Pinpoint the cell where the given text exists, returning its (X, Y) midpoint coordinate. 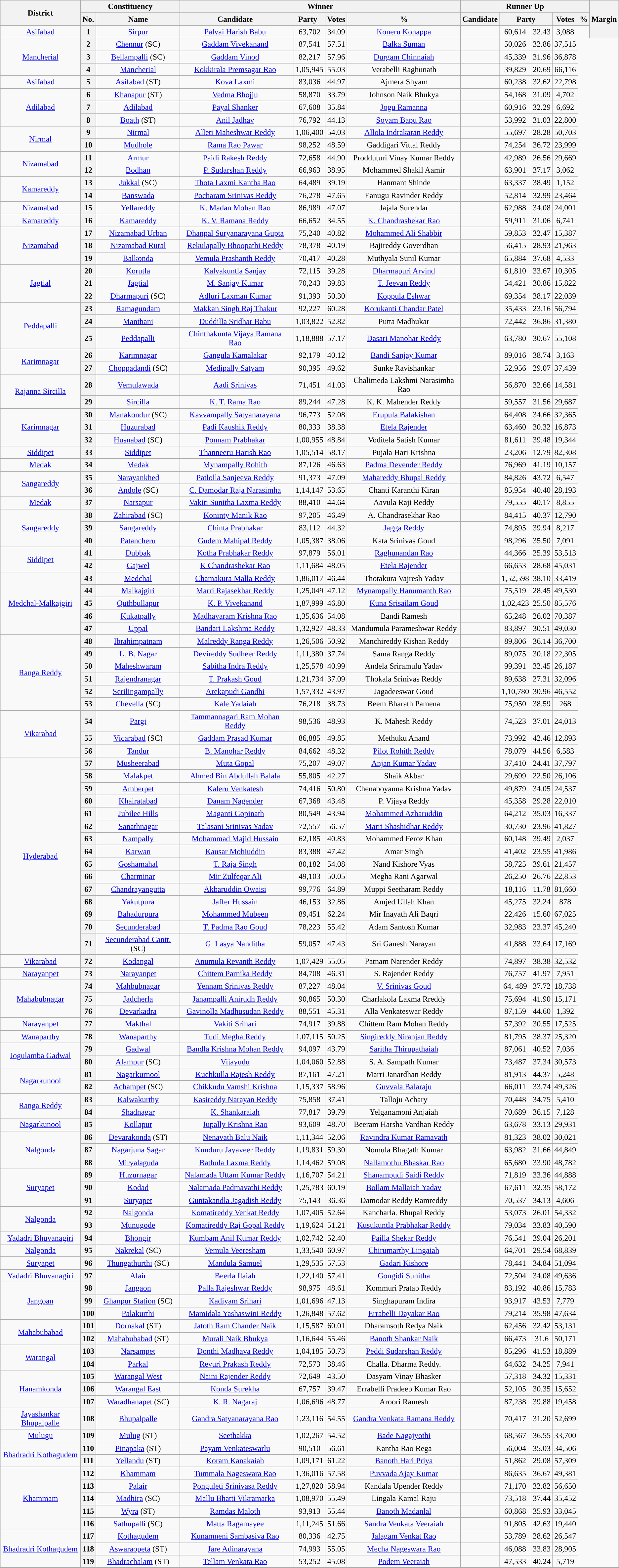
Achampet (SC) (138, 1087)
12,790 (565, 515)
Dornakal (ST) (138, 1326)
Kollapur (138, 1125)
37,797 (565, 763)
1,52,598 (515, 578)
Manakondur (SC) (138, 415)
90,510 (309, 1448)
Mandumula Parameshwar Reddy (404, 629)
70,243 (309, 283)
41.90 (542, 999)
41 (88, 553)
66,116 (565, 69)
1,01,696 (309, 1301)
32.35 (542, 1187)
Jagga Reddy (404, 528)
Andela Sriramulu Yadav (404, 666)
Chamakura Malla Reddy (235, 578)
Thota Laxmi Kantha Rao (235, 183)
45,275 (515, 902)
1,07,115 (309, 1037)
Name (138, 19)
57.53 (336, 1263)
48.32 (336, 751)
12,893 (565, 738)
Kuchkulla Rajesh Reddy (235, 1074)
33.13 (542, 1125)
24.41 (542, 763)
12 (88, 170)
50.25 (336, 1037)
40.24 (542, 1561)
Margin (604, 19)
Chittem Parnika Reddy (235, 973)
Beerla Ilaiah (235, 1276)
21 (88, 283)
Komatireddy Raj Gopal Reddy (235, 1225)
67,757 (309, 1389)
K Chandrashekar Rao (235, 565)
Yellandu (ST) (138, 1461)
Gavinolla Madhusudan Reddy (235, 1011)
6 (88, 95)
54,421 (515, 283)
37 (88, 503)
7 (88, 107)
Nizamabad Rural (138, 246)
3 (88, 57)
39 (88, 528)
36.72 (542, 145)
92,179 (309, 355)
Uppal (138, 629)
1,06,696 (309, 1402)
39.19 (336, 183)
Ramagundam (138, 309)
38 (88, 515)
83,388 (309, 851)
45,240 (565, 927)
Mohammed Azharuddin (404, 814)
73 (88, 973)
7,128 (565, 1112)
Waradhanapet (SC) (138, 1402)
67,608 (309, 107)
No. (88, 19)
45,358 (515, 801)
59.08 (336, 1162)
Erupula Balakishan (404, 415)
49,103 (309, 877)
37.68 (542, 258)
73,992 (515, 738)
Gadari Kishore (404, 1263)
71,451 (309, 385)
Lingala Kamal Raju (404, 1499)
Sri Ganesh Narayan (404, 944)
1,25,049 (309, 591)
Musheerabad (138, 763)
9 (88, 132)
33.67 (542, 271)
Gudem Mahipal Reddy (235, 540)
66,963 (309, 170)
80,549 (309, 814)
82,308 (565, 452)
Chittem Ram Mohan Reddy (404, 1024)
Chinthakunta Vijaya Ramana Rao (235, 338)
83,192 (515, 1288)
38.49 (542, 183)
54.55 (336, 1419)
Vemula Prashanth Reddy (235, 258)
25.50 (542, 603)
Challa. Dharma Reddy. (404, 1364)
34.25 (542, 1364)
Sircilla (138, 402)
48.04 (336, 986)
Malkajgiri (138, 591)
Naini Rajender Reddy (235, 1376)
Pailla Shekar Reddy (404, 1238)
92 (88, 1213)
Koninty Manik Rao (235, 515)
Choppadandi (SC) (138, 368)
37.09 (336, 679)
70 (88, 927)
60.97 (336, 1251)
Narsampet (138, 1351)
Kancharla. Bhupal Reddy (404, 1213)
Jogu Ramanna (404, 107)
34.84 (542, 1263)
Vakiti Sunitha Laxma Reddy (235, 503)
51,862 (515, 1461)
Rajanna Sircilla (40, 392)
38.06 (336, 540)
31 (88, 427)
60 (88, 801)
116 (88, 1524)
52.06 (336, 1137)
77 (88, 1024)
61,810 (515, 271)
Bodhan (138, 170)
1,00,955 (309, 440)
72,442 (515, 321)
Bajireddy Goverdhan (404, 246)
30.96 (542, 691)
95 (88, 1251)
89,451 (309, 914)
1,04,060 (309, 1062)
32.66 (542, 385)
K. T. Rama Rao (235, 402)
1,07,405 (309, 1213)
G. Lasya Nanditha (235, 944)
62,456 (515, 1326)
Armur (138, 158)
38.59 (542, 704)
83,036 (309, 82)
75,694 (515, 999)
1,23,116 (309, 1419)
29.28 (542, 801)
Asifabad (ST) (138, 82)
48.61 (336, 1288)
44.64 (336, 503)
47 (88, 629)
91,393 (309, 296)
Putta Madhukar (404, 321)
22,039 (565, 296)
37,439 (565, 368)
118 (88, 1549)
17,525 (565, 1024)
42.27 (336, 776)
101 (88, 1326)
91 (88, 1200)
72,658 (309, 158)
4,606 (565, 1200)
Padi Kaushik Reddy (235, 427)
20.69 (542, 69)
60.19 (336, 1187)
108 (88, 1419)
32.99 (542, 195)
43 (88, 578)
Medipally Satyam (235, 368)
Nalamada Padmavathi Reddy (235, 1187)
Chikkudu Vamshi Krishna (235, 1087)
102 (88, 1339)
37,410 (515, 763)
1,08,970 (309, 1499)
30.55 (542, 1024)
7,941 (565, 1364)
C. Damodar Raja Narasimha (235, 490)
63,982 (515, 1150)
78 (88, 1037)
99,776 (309, 889)
Goshamahal (138, 864)
103 (88, 1351)
33,700 (565, 1436)
Chandrayangutta (138, 889)
7,951 (565, 973)
19,440 (565, 1524)
74,523 (515, 721)
Mahabubabad (40, 1332)
53.65 (336, 490)
111 (88, 1461)
Devarkadra (138, 1011)
55.42 (336, 927)
Chevella (SC) (138, 704)
84 (88, 1112)
13 (88, 183)
Kodangal (138, 961)
78,441 (515, 1263)
55,805 (309, 776)
44.13 (336, 120)
Marri Rajasekhar Reddy (235, 591)
28.45 (542, 591)
32.47 (542, 233)
Bandi Sanjay Kumar (404, 355)
1,36,016 (309, 1473)
78,223 (309, 927)
Talloju Achary (404, 1099)
23.16 (542, 309)
51 (88, 679)
Balka Suman (404, 44)
15,822 (565, 283)
Mamidala Yashaswini Reddy (235, 1313)
Jangaon (138, 1288)
Mohammed Ali Shabbir (404, 233)
1,25,578 (309, 666)
Dhanpal Suryanarayana Gupta (235, 233)
31.96 (542, 57)
Medchal (138, 578)
Palair (138, 1486)
Dubbak (138, 553)
15.60 (542, 914)
59 (88, 789)
10 (88, 145)
1,19,624 (309, 1225)
1,14,147 (309, 490)
1,87,999 (309, 603)
40.99 (336, 666)
23 (88, 309)
Mudhole (138, 145)
52.08 (336, 415)
Marri Janardhan Reddy (404, 1074)
40.28 (336, 258)
Maganti Gopinath (235, 814)
Kaleru Venkatesh (235, 789)
45,339 (515, 57)
59,057 (309, 944)
Vijayudu (235, 1062)
Serilingampally (138, 691)
Kavvampally Satyanarayana (235, 415)
38.74 (542, 355)
Nagarjuna Sagar (138, 1150)
40.52 (542, 1049)
40 (88, 540)
52.88 (336, 1062)
91,373 (309, 477)
Husnabad (SC) (138, 440)
Koram Kanakaiah (235, 1461)
Payal Shanker (235, 107)
1,04,185 (309, 1351)
18,738 (565, 986)
Singhapuram Indira (404, 1301)
1,02,742 (309, 1238)
54.52 (336, 1436)
Banoth Shankar Naik (404, 1339)
93,609 (309, 1125)
60,148 (515, 839)
Janampalli Anirudh Reddy (235, 999)
64,632 (515, 1364)
Nomula Bhagath Kumar (404, 1150)
30.35 (542, 1389)
53,252 (309, 1561)
Gandra Venkata Ramana Reddy (404, 1419)
57.41 (336, 1276)
56.57 (336, 826)
20 (88, 271)
Mecha Nageswara Rao (404, 1549)
99 (88, 1301)
35.50 (542, 540)
49.07 (336, 763)
Gajwel (138, 565)
25.39 (542, 553)
56,870 (515, 385)
Manchireddy Kishan Reddy (404, 641)
1,392 (565, 1011)
Makkan Singh Raj Thakur (235, 309)
Jupally Krishna Rao (235, 1125)
74,897 (515, 961)
34.55 (336, 221)
8,855 (565, 503)
114 (88, 1499)
104 (88, 1364)
Patnam Narender Reddy (404, 961)
1,16,707 (309, 1175)
Mynampally Hanumanth Rao (404, 591)
72,115 (309, 271)
72,557 (309, 826)
Bandla Krishna Mohan Reddy (235, 1049)
35 (88, 477)
40.40 (542, 490)
30.67 (542, 338)
47.21 (336, 1074)
79,034 (515, 1225)
64.89 (336, 889)
Ponguleti Srinivasa Reddy (235, 1486)
26 (88, 355)
44.37 (542, 1074)
97,205 (309, 515)
32,096 (565, 679)
70,537 (515, 1200)
80 (88, 1062)
75,858 (309, 1099)
12.79 (542, 452)
51.21 (336, 1225)
Ravindra Kumar Ramavath (404, 1137)
29,699 (515, 776)
Guntakandla Jagadish Reddy (235, 1200)
Vakiti Srihari (235, 1024)
Yelganamoni Anjaiah (404, 1112)
57 (88, 763)
29,669 (565, 158)
98,252 (309, 145)
84,415 (515, 515)
24 (88, 321)
57.51 (336, 44)
Kata Srinivas Goud (404, 540)
15,387 (565, 233)
17,169 (565, 944)
87,126 (309, 465)
Anil Jadhav (235, 120)
55,108 (565, 338)
Yennam Srinivas Reddy (235, 986)
21,457 (565, 864)
37.17 (542, 170)
Komatireddy Venkat Reddy (235, 1213)
K. Shankaraiah (235, 1112)
31.06 (542, 221)
39.83 (336, 283)
47.42 (336, 851)
60.28 (336, 309)
30.18 (542, 654)
87,541 (309, 44)
84,662 (309, 751)
43.53 (542, 1301)
1,25,783 (309, 1187)
Pinapaka (ST) (138, 1448)
66,652 (309, 221)
Ramdas Maloth (235, 1511)
79 (88, 1049)
85,296 (515, 1351)
67,025 (565, 914)
Kodad (138, 1187)
57,309 (565, 1461)
Donthi Madhava Reddy (235, 1351)
Kommuri Pratap Reddy (404, 1288)
87 (88, 1150)
54,332 (565, 1213)
1,27,820 (309, 1486)
25,320 (565, 1037)
86,885 (309, 738)
15,171 (565, 999)
87,238 (515, 1402)
49.62 (336, 368)
37.41 (336, 1099)
31.6 (542, 1339)
36.15 (542, 1112)
32,365 (565, 415)
70,448 (515, 1099)
65,680 (515, 1162)
68,839 (565, 1251)
Dasari Manohar Reddy (404, 338)
Andole (SC) (138, 490)
8,217 (565, 528)
59,911 (515, 221)
67 (88, 889)
67,611 (515, 1187)
Mulug (ST) (138, 1436)
39.48 (542, 440)
Bathula Laxma Reddy (235, 1162)
Rama Rao Pawar (235, 145)
52 (88, 691)
1,11,344 (309, 1137)
Sandra Venkata Veeraiah (404, 1524)
14 (88, 195)
32.45 (542, 666)
58 (88, 776)
Nalamada Uttam Kumar Reddy (235, 1175)
39,829 (515, 69)
80,336 (309, 1536)
Raghunandan Rao (404, 553)
17 (88, 233)
32.24 (542, 902)
30,730 (515, 826)
1,15,337 (309, 1087)
Korukanti Chandar Patel (404, 309)
Tammannagari Ram Mohan Reddy (235, 721)
7,779 (565, 1301)
Rekulapally Bhoopathi Reddy (235, 246)
K. K. Mahender Reddy (404, 402)
1,11,245 (309, 1524)
Mahabubabad (ST) (138, 1339)
Karwan (138, 851)
Charlakola Laxma Rreddy (404, 999)
85,576 (565, 603)
72,649 (309, 1376)
35.98 (542, 1313)
1,21,734 (309, 679)
T. Prakash Goud (235, 679)
24,013 (565, 721)
Bade Nagajyothi (404, 1436)
41,827 (565, 826)
60,614 (515, 32)
Jogulamba Gadwal (40, 1055)
62,988 (515, 208)
64, 489 (515, 986)
52.64 (336, 1213)
63,460 (515, 427)
75,950 (515, 704)
Kukatpally (138, 616)
3,088 (565, 32)
83,897 (515, 629)
Tummala Nageswara Rao (235, 1473)
109 (88, 1436)
Sama Ranga Reddy (404, 654)
Vemula Veeresham (235, 1251)
24,537 (565, 789)
Malreddy Ranga Reddy (235, 641)
35.84 (336, 107)
110 (88, 1448)
3,163 (565, 355)
6,547 (565, 477)
Jalagam Venkat Rao (404, 1536)
Bhongir (138, 1238)
Adluri Laxman Kumar (235, 296)
Nallamothu Bhaskar Rao (404, 1162)
Yakutpura (138, 902)
K. Chandrashekar Rao (404, 221)
41.97 (542, 973)
Secunderabad Cantt. (SC) (138, 944)
55.44 (336, 1511)
42.75 (336, 1536)
23.96 (542, 826)
29.08 (542, 1461)
68 (88, 902)
District (40, 13)
35,452 (565, 1499)
Mynampally Rohith (235, 465)
62.24 (336, 914)
1,06,400 (309, 132)
34,506 (565, 1448)
38.02 (542, 1137)
Sabitha Indra Reddy (235, 666)
Revuri Prakash Reddy (235, 1364)
93,913 (309, 1511)
24,001 (565, 208)
T. Padma Rao Goud (235, 927)
31,380 (565, 321)
Dharamsoth Redya Naik (404, 1326)
58.96 (336, 1087)
40.12 (336, 355)
28,905 (565, 1549)
Jajala Surendar (404, 208)
32.43 (542, 32)
54.21 (336, 1175)
Pargi (138, 721)
22,800 (565, 120)
Matta Ragamayee (235, 1524)
39.94 (542, 528)
54 (88, 721)
46,088 (515, 1549)
76,278 (309, 195)
Banoth Madanlal (404, 1511)
Duddilla Sridhar Babu (235, 321)
Maheshwaram (138, 666)
Aroori Ramesh (404, 1402)
15,652 (565, 1389)
69 (88, 914)
Damodar Reddy Ramreddy (404, 1200)
37.72 (542, 986)
Banoth Hari Priya (404, 1461)
Gaddam Prasad Kumar (235, 738)
26,547 (565, 1536)
26.02 (542, 616)
S. Rajender Reddy (404, 973)
Jubilee Hills (138, 814)
34.13 (542, 1200)
56,415 (515, 246)
47.28 (336, 402)
46.63 (336, 465)
86,635 (515, 1473)
89,016 (515, 355)
66,473 (515, 1339)
Sanathnagar (138, 826)
30,573 (565, 1062)
55,697 (515, 132)
Bandi Ramesh (404, 616)
71,170 (515, 1486)
1,32,927 (309, 629)
23.37 (542, 927)
Gaddam Vinod (235, 57)
52.40 (336, 1238)
97 (88, 1276)
46,153 (309, 902)
Vedma Bhojju (235, 95)
36,700 (565, 641)
57,392 (515, 1024)
Jatoth Ram Chander Naik (235, 1326)
22,426 (515, 914)
40,590 (565, 1225)
P. Sudarshan Reddy (235, 170)
Korutla (138, 271)
Konda Surekha (235, 1389)
Thokala Srinivas Reddy (404, 679)
Alair (138, 1276)
44,366 (515, 553)
Durgam Chinnaiah (404, 57)
Mohammad Majid Hussain (235, 839)
57.17 (336, 338)
30.86 (542, 283)
55.49 (336, 1499)
65,884 (515, 258)
48.93 (336, 721)
Shaik Akbar (404, 776)
34 (88, 465)
23,464 (565, 195)
64,489 (309, 183)
41,888 (515, 944)
1,05,945 (309, 69)
37.74 (336, 654)
Arekapudi Gandhi (235, 691)
75,207 (309, 763)
54,168 (515, 95)
Nakrekal (SC) (138, 1251)
Soyam Bapu Rao (404, 120)
91,805 (515, 1524)
1,29,535 (309, 1263)
Anjan Kumar Yadav (404, 763)
1,05,514 (309, 452)
93 (88, 1225)
Devireddy Sudheer Reddy (235, 654)
T. Jeevan Reddy (404, 283)
45.08 (336, 1561)
47,533 (515, 1561)
43.72 (542, 477)
43.97 (336, 691)
81,611 (515, 440)
29,687 (565, 402)
86,989 (309, 208)
81,660 (565, 889)
14,581 (565, 385)
22,010 (565, 801)
33 (88, 452)
42.46 (542, 738)
22 (88, 296)
Mir Zulfeqar Ali (235, 877)
15,331 (565, 1376)
Payam Venkateswarlu (235, 1448)
40.83 (336, 839)
30 (88, 415)
32,983 (515, 927)
53,073 (515, 1213)
22,853 (565, 877)
6,583 (565, 751)
107 (88, 1402)
Narsapur (138, 503)
Mohammed Shakil Aamir (404, 170)
74 (88, 986)
Jaffer Hussain (235, 902)
Banswada (138, 195)
23,999 (565, 145)
98,536 (309, 721)
28.68 (542, 565)
Kova Laxmi (235, 82)
105 (88, 1376)
90 (88, 1187)
33.64 (542, 944)
Kothagudem (138, 1536)
54.03 (336, 132)
1,09,171 (309, 1461)
Paidi Rakesh Reddy (235, 158)
37.44 (542, 1499)
56,650 (565, 1486)
11 (88, 158)
58.94 (336, 1486)
79,214 (515, 1313)
74,416 (309, 789)
41.19 (542, 465)
94 (88, 1238)
88,410 (309, 503)
Kunduru Jayaveer Reddy (235, 1150)
38.95 (336, 170)
49,326 (565, 1087)
1,86,017 (309, 578)
Aadi Srinivas (235, 385)
38.10 (542, 578)
Aavula Raji Reddy (404, 503)
47,634 (565, 1313)
26,201 (565, 1238)
Methuku Anand (404, 738)
44.90 (336, 158)
89,638 (515, 679)
23.55 (542, 851)
35.93 (542, 1511)
Guvvala Balaraju (404, 1087)
1,10,780 (515, 691)
88,551 (309, 1011)
75,240 (309, 233)
36.14 (542, 641)
Kandala Upender Reddy (404, 1486)
K. Madan Mohan Rao (235, 208)
Akbaruddin Owaisi (235, 889)
K. R. Nagaraj (235, 1402)
46.49 (336, 515)
32 (88, 440)
36.55 (542, 1436)
63,780 (515, 338)
81,913 (515, 1074)
10,305 (565, 271)
33.36 (542, 1175)
74,254 (515, 145)
Kunamneni Sambasiva Rao (235, 1536)
89,806 (515, 641)
Anumula Revanth Reddy (235, 961)
Chennur (SC) (138, 44)
70,387 (565, 616)
72 (88, 961)
68,567 (515, 1436)
Ajmera Shyam (404, 82)
33,419 (565, 578)
Nizamabad Urban (138, 233)
63 (88, 839)
49,530 (565, 591)
V. Srinivas Goud (404, 986)
Jadcherla (138, 999)
50 (88, 666)
74,993 (309, 1549)
Muthyala Sunil Kumar (404, 258)
84,826 (515, 477)
96 (88, 1263)
Seethakka (235, 1436)
56.61 (336, 1448)
37.01 (542, 721)
22.50 (542, 776)
117 (88, 1536)
5,248 (565, 1074)
A. Chandrasekhar Rao (404, 515)
16,337 (565, 814)
34.05 (542, 789)
115 (88, 1511)
Pilot Rohith Reddy (404, 751)
31.03 (542, 120)
75 (88, 999)
40.37 (542, 515)
Ghanpur Station (SC) (138, 1301)
48 (88, 641)
73,487 (515, 1062)
2,037 (565, 839)
Warangal West (138, 1376)
51.66 (336, 1524)
Prodduturi Vinay Kumar Reddy (404, 158)
57.96 (336, 57)
Muta Gopal (235, 763)
90,865 (309, 999)
70,689 (515, 1112)
Chirumarthy Lingaiah (404, 1251)
7,036 (565, 1049)
39.49 (542, 839)
87,227 (309, 986)
Koneru Konappa (404, 32)
Winner (320, 7)
Hanamkonda (40, 1389)
Gongidi Sunitha (404, 1276)
55.46 (336, 1339)
Pocharam Srinivas Reddy (235, 195)
Voditela Satish Kumar (404, 440)
Tudi Megha Reddy (235, 1037)
48.59 (336, 145)
Padma Devender Reddy (404, 465)
Narayankhed (138, 477)
1,07,429 (309, 961)
71 (88, 944)
Kuna Srisailam Goud (404, 603)
53,131 (565, 1326)
39.04 (542, 1238)
Danam Nagender (235, 801)
33.74 (542, 1087)
Koppula Eshwar (404, 296)
Marri Shashidhar Reddy (404, 826)
Sathupalli (SC) (138, 1524)
Charminar (138, 877)
Saritha Thirupathaiah (404, 1049)
78,079 (515, 751)
26,106 (565, 776)
52,956 (515, 368)
52,814 (515, 195)
21,963 (565, 246)
113 (88, 1486)
Zahirabad (SC) (138, 515)
K. V. Ramana Reddy (235, 221)
Gaddam Vivekanand (235, 44)
878 (565, 902)
Kasireddy Narayan Reddy (235, 1099)
75,143 (309, 1200)
37,515 (565, 44)
1,26,848 (309, 1313)
Gadwal (138, 1049)
49,636 (565, 1276)
53,513 (565, 553)
Eanugu Ravinder Reddy (404, 195)
32.62 (542, 82)
33.90 (542, 1162)
Ponnam Prabhakar (235, 440)
30.32 (542, 427)
59.30 (336, 1150)
Boath (ST) (138, 120)
40.86 (542, 1288)
46.80 (336, 603)
Jagadeeswar Goud (404, 691)
1,03,822 (309, 321)
40.82 (336, 233)
3,062 (565, 170)
18,889 (565, 1351)
47.12 (336, 591)
Bahadurpura (138, 914)
61.22 (336, 1461)
Singireddy Niranjan Reddy (404, 1037)
49,030 (565, 629)
Mahabubnagar (40, 999)
1,16,644 (309, 1339)
62 (88, 826)
M. Sanjay Kumar (235, 283)
Verabelli Raghunath (404, 69)
48,782 (565, 1162)
Errabelli Pradeep Kumar Rao (404, 1389)
Jayashankar Bhupalpalle (40, 1419)
22,305 (565, 654)
29,931 (565, 1125)
Madhira (SC) (138, 1499)
Vemulawada (138, 385)
38.37 (542, 1037)
Tellam Venkata Rao (235, 1561)
43.48 (336, 801)
Alampur (SC) (138, 1062)
32.42 (542, 1326)
97,879 (309, 553)
1,33,540 (309, 1251)
31.20 (542, 1419)
1,11,380 (309, 654)
50,171 (565, 1339)
96,773 (309, 415)
Podem Veeraiah (404, 1561)
50,026 (515, 44)
Gandra Satyanarayana Rao (235, 1419)
Nand Kishore Vyas (404, 864)
52,699 (565, 1419)
98,975 (309, 1288)
Adam Santosh Kumar (404, 927)
50.73 (336, 1351)
16 (88, 221)
47.65 (336, 195)
Mallu Bhatti Vikramarka (235, 1499)
53,992 (515, 120)
63,901 (515, 170)
26,250 (515, 877)
58,725 (515, 864)
98 (88, 1288)
36.36 (336, 1200)
Hyderabad (40, 856)
48.33 (336, 629)
80,182 (309, 864)
72,504 (515, 1276)
Khanapur (ST) (138, 95)
K. Mahesh Reddy (404, 721)
32.29 (542, 107)
88 (88, 1162)
46.31 (336, 973)
8 (88, 120)
39.47 (336, 1389)
85,954 (515, 490)
44.32 (336, 528)
53 (88, 704)
65 (88, 864)
Pujala Hari Krishna (404, 452)
49 (88, 654)
Jare Adinarayana (235, 1549)
Munugode (138, 1225)
Runner Up (525, 7)
Beem Bharath Pamena (404, 704)
87,161 (309, 1074)
31.66 (542, 1150)
77,817 (309, 1112)
Jangoan (40, 1301)
26.76 (542, 877)
57.58 (336, 1473)
71,819 (515, 1175)
Megha Rani Agarwal (404, 877)
64 (88, 851)
B. Manohar Reddy (235, 751)
76,218 (309, 704)
Mir Inayath Ali Baqri (404, 914)
42,989 (515, 158)
72,573 (309, 1364)
83 (88, 1099)
Peddi Sudarshan Reddy (404, 1351)
63,702 (309, 32)
Shanampudi Saidi Reddy (404, 1175)
48.84 (336, 440)
Patlolla Sanjeeva Reddy (235, 477)
18,116 (515, 889)
76,969 (515, 465)
Kausar Mohiuddin (235, 851)
2 (88, 44)
40.17 (542, 503)
Beeram Harsha Vardhan Reddy (404, 1125)
82,217 (309, 57)
Kotha Prabhakar Reddy (235, 553)
Puvvada Ajay Kumar (404, 1473)
87,159 (515, 1011)
112 (88, 1473)
Jukkal (SC) (138, 183)
56,004 (515, 1448)
47.09 (336, 477)
86 (88, 1137)
36,878 (565, 57)
37.34 (542, 1062)
Kale Yadaiah (235, 704)
26.01 (542, 1213)
55 (88, 738)
Kokkirala Premsagar Rao (235, 69)
85 (88, 1125)
50.80 (336, 789)
36.67 (542, 1473)
Kantha Rao Rega (404, 1448)
22,798 (565, 82)
75,519 (515, 591)
Aswaraopeta (ST) (138, 1549)
38.17 (542, 296)
18 (88, 246)
4,702 (565, 95)
59,557 (515, 402)
Parkal (138, 1364)
52.82 (336, 321)
19,458 (565, 1402)
Tandur (138, 751)
41.53 (542, 1351)
Miryalaguda (138, 1162)
Hanmant Shinde (404, 183)
29 (88, 402)
Quthbullapur (138, 603)
Huzurabad (138, 427)
63,337 (515, 183)
K. P. Vivekanand (235, 603)
56 (88, 751)
1,02,423 (515, 603)
99,391 (515, 666)
28 (88, 385)
Mulugu (40, 1436)
1,152 (565, 183)
27 (88, 368)
Dharmapuri (SC) (138, 296)
28,193 (565, 490)
1,15,587 (309, 1326)
39.79 (336, 1112)
48.77 (336, 1402)
Amberpet (138, 789)
Kumbam Anil Kumar Reddy (235, 1238)
Allola Indrakaran Reddy (404, 132)
Khairatabad (138, 801)
39.61 (542, 864)
60.01 (336, 1326)
49,381 (565, 1473)
Chalimeda Lakshmi Narasimha Rao (404, 385)
40.19 (336, 246)
56.01 (336, 553)
26.56 (542, 158)
Bhadrachalam (ST) (138, 1561)
44 (88, 591)
4 (88, 69)
5 (88, 82)
Kusukuntla Prabhakar Reddy (404, 1225)
10,157 (565, 465)
11.78 (542, 889)
43.79 (336, 1049)
42.63 (542, 1524)
106 (88, 1389)
Chenaboyanna Krishna Yadav (404, 789)
26,187 (565, 666)
61 (88, 814)
89,075 (515, 654)
Yellareddy (138, 208)
45 (88, 603)
Medchal-Malkajgiri (40, 603)
30.51 (542, 629)
Kadiyam Srihari (235, 1301)
Bollam Mallaiah Yadav (404, 1187)
Kalwakurthy (138, 1099)
34.32 (542, 1376)
Kalvakuntla Sanjay (235, 271)
34.09 (336, 32)
60,238 (515, 82)
44,849 (565, 1150)
29.07 (542, 368)
Manthani (138, 321)
56,794 (565, 309)
Palakurthi (138, 1313)
94,097 (309, 1049)
Ahmed Bin Abdullah Balala (235, 776)
78,378 (309, 246)
Palla Rajeshwar Reddy (235, 1288)
1,18,888 (309, 338)
89 (88, 1175)
Sunke Ravishankar (404, 368)
32,532 (565, 961)
Murali Naik Bhukya (235, 1339)
28.28 (542, 132)
59,853 (515, 233)
Amar Singh (404, 851)
89,244 (309, 402)
36.86 (542, 321)
31.56 (542, 402)
Balkonda (138, 258)
Bhupalpalle (138, 1419)
Alla Venkateswar Reddy (404, 1011)
48.70 (336, 1125)
51,094 (565, 1263)
Mahareddy Bhupal Reddy (404, 477)
Dasyam Vinay Bhasker (404, 1376)
Thungathurthi (SC) (138, 1263)
41,986 (565, 851)
80,333 (309, 427)
T. Raja Singh (235, 864)
Amjed Ullah Khan (404, 902)
Bellampalli (SC) (138, 57)
1,19,831 (309, 1150)
Palvai Harish Babu (235, 32)
67,368 (309, 801)
47.43 (336, 944)
Malakpet (138, 776)
41.03 (336, 385)
62,185 (309, 839)
84,708 (309, 973)
34.66 (542, 415)
28.62 (542, 1536)
74,917 (309, 1024)
46,552 (565, 691)
29.54 (542, 1251)
1,22,140 (309, 1276)
76,541 (515, 1238)
98,296 (515, 540)
Patancheru (138, 540)
23,206 (515, 452)
Talasani Srinivas Yadav (235, 826)
Nenavath Balu Naik (235, 1137)
Mahbubnagar (138, 986)
Muppi Seetharam Reddy (404, 889)
64,701 (515, 1251)
48.05 (336, 565)
58.17 (336, 452)
42 (88, 565)
Ibrahimpatnam (138, 641)
Chinta Prabhakar (235, 528)
Gaddigari Vittal Reddy (404, 145)
46.44 (336, 578)
52,105 (515, 1389)
44.60 (542, 1011)
81 (88, 1074)
Nagarkurnool (138, 1074)
119 (88, 1561)
25 (88, 338)
90,395 (309, 368)
1,05,387 (309, 540)
S. A. Sampath Kumar (404, 1062)
79,555 (515, 503)
66 (88, 877)
93,917 (515, 1301)
43.94 (336, 814)
6,692 (565, 107)
Warangal East (138, 1389)
1,11,684 (309, 565)
1,14,462 (309, 1162)
64,212 (515, 814)
1,35,636 (309, 616)
66,653 (515, 565)
Mandula Samuel (235, 1263)
36 (88, 490)
7,091 (565, 540)
55.03 (336, 69)
Constituency (130, 7)
44.56 (542, 751)
30,021 (565, 1137)
L. B. Nagar (138, 654)
Thanneeru Harish Rao (235, 452)
44.97 (336, 82)
34.75 (542, 1099)
76,792 (309, 120)
Shadnagar (138, 1112)
76 (88, 1011)
Nampally (138, 839)
Huzurnagar (138, 1175)
Rajendranagar (138, 679)
66,011 (515, 1087)
6,741 (565, 221)
76,757 (515, 973)
100 (88, 1313)
45,031 (565, 565)
4,533 (565, 258)
5,410 (565, 1099)
58,172 (565, 1187)
1,02,267 (309, 1436)
Madhavaram Krishna Rao (235, 616)
15,783 (565, 1288)
35,433 (515, 309)
44,888 (565, 1175)
33.79 (336, 95)
Chanti Karanthi Kiran (404, 490)
Dharmapuri Arvind (404, 271)
74,895 (515, 528)
41,402 (515, 851)
Errabelli Dayakar Rao (404, 1313)
49,879 (515, 789)
15 (88, 208)
Mohammed Mubeen (235, 914)
33,045 (565, 1511)
38.73 (336, 704)
69,354 (515, 296)
60,868 (515, 1511)
268 (565, 704)
32.82 (542, 1486)
1 (88, 32)
1,26,506 (309, 641)
Johnson Naik Bhukya (404, 95)
65,248 (515, 616)
47.13 (336, 1301)
38.46 (336, 1364)
47.07 (336, 208)
57.62 (336, 1313)
58,870 (309, 95)
Wyra (ST) (138, 1511)
Warangal (40, 1357)
50,703 (565, 132)
28.93 (542, 246)
Devarakonda (ST) (138, 1137)
Thotakura Vajresh Yadav (404, 578)
P. Vijaya Reddy (404, 801)
43.50 (336, 1376)
45.31 (336, 1011)
Vicarabad (SC) (138, 738)
64,408 (515, 415)
19,344 (565, 440)
60,916 (515, 107)
Alleti Maheshwar Reddy (235, 132)
Gangula Kamalakar (235, 355)
Secunderabad (138, 927)
Makthal (138, 1024)
Sirpur (138, 32)
53,789 (515, 1536)
50.92 (336, 641)
83,112 (309, 528)
63,678 (515, 1125)
81,795 (515, 1037)
46 (88, 616)
31.09 (542, 95)
16,873 (565, 427)
87,061 (515, 1049)
5,719 (565, 1561)
49.85 (336, 738)
81,323 (515, 1137)
82 (88, 1087)
Mohammed Feroz Khan (404, 839)
Bandari Lakshma Reddy (235, 629)
1,57,332 (309, 691)
27.31 (542, 679)
57,318 (515, 1376)
39.28 (336, 271)
50.05 (336, 877)
19 (88, 258)
92,227 (309, 309)
73,518 (515, 1499)
